Identify which cell holds the provided text, then report its (X, Y) central coordinate. 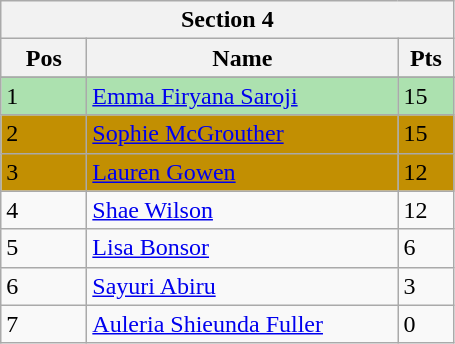
0 (426, 324)
5 (44, 248)
Section 4 (228, 20)
Shae Wilson (242, 210)
4 (44, 210)
Pts (426, 58)
Lauren Gowen (242, 172)
2 (44, 134)
7 (44, 324)
Sophie McGrouther (242, 134)
Pos (44, 58)
Name (242, 58)
Lisa Bonsor (242, 248)
Sayuri Abiru (242, 286)
Auleria Shieunda Fuller (242, 324)
1 (44, 96)
Emma Firyana Saroji (242, 96)
